Locate the cell with the specified text and output its [x, y] center coordinate. 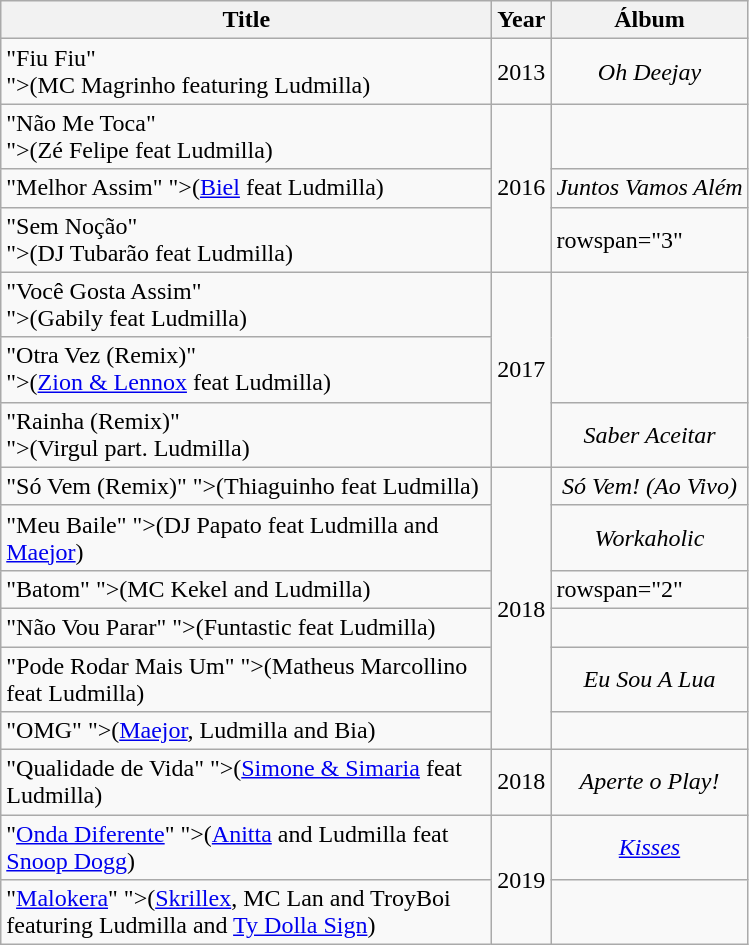
"Você Gosta Assim"">(Gabily feat Ludmilla) [246, 304]
"Fiu Fiu"">(MC Magrinho featuring Ludmilla) [246, 72]
"Rainha (Remix)"">(Virgul part. Ludmilla) [246, 434]
"Sem Noção"">(DJ Tubarão feat Ludmilla) [246, 240]
"Meu Baile" ">(DJ Papato feat Ludmilla and Maejor) [246, 538]
Aperte o Play! [650, 782]
2016 [522, 188]
rowspan="2" [650, 589]
Eu Sou A Lua [650, 678]
Year [522, 20]
2019 [522, 880]
Kisses [650, 848]
"OMG" ">(Maejor, Ludmilla and Bia) [246, 731]
2013 [522, 72]
"Só Vem (Remix)" ">(Thiaguinho feat Ludmilla) [246, 486]
"Melhor Assim" ">(Biel feat Ludmilla) [246, 188]
Juntos Vamos Além [650, 188]
"Onda Diferente" ">(Anitta and Ludmilla feat Snoop Dogg) [246, 848]
"Não Me Toca"">(Zé Felipe feat Ludmilla) [246, 136]
Álbum [650, 20]
Oh Deejay [650, 72]
"Pode Rodar Mais Um" ">(Matheus Marcollino feat Ludmilla) [246, 678]
"Qualidade de Vida" ">(Simone & Simaria feat Ludmilla) [246, 782]
"Otra Vez (Remix)"">(Zion & Lennox feat Ludmilla) [246, 370]
Saber Aceitar [650, 434]
"Malokera" ">(Skrillex, MC Lan and TroyBoi featuring Ludmilla and Ty Dolla Sign) [246, 912]
rowspan="3" [650, 240]
"Não Vou Parar" ">(Funtastic feat Ludmilla) [246, 627]
2017 [522, 370]
"Batom" ">(MC Kekel and Ludmilla) [246, 589]
Title [246, 20]
Workaholic [650, 538]
Só Vem! (Ao Vivo) [650, 486]
